Pinpoint the cell where the given text exists, returning its [x, y] midpoint coordinate. 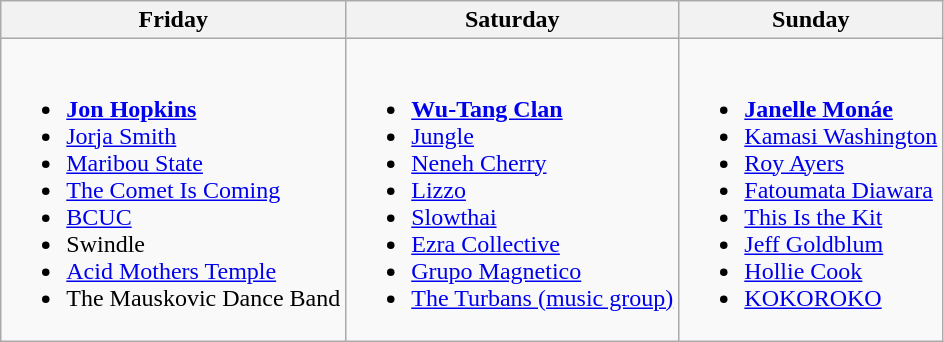
Saturday [512, 20]
Jon HopkinsJorja SmithMaribou StateThe Comet Is ComingBCUCSwindleAcid Mothers TempleThe Mauskovic Dance Band [174, 190]
Sunday [811, 20]
Friday [174, 20]
Janelle MonáeKamasi WashingtonRoy AyersFatoumata DiawaraThis Is the KitJeff GoldblumHollie CookKOKOROKO [811, 190]
Wu-Tang ClanJungleNeneh CherryLizzoSlowthaiEzra CollectiveGrupo MagneticoThe Turbans (music group) [512, 190]
